Return the (x, y) coordinate for the center point of the cell that contains the specified text.  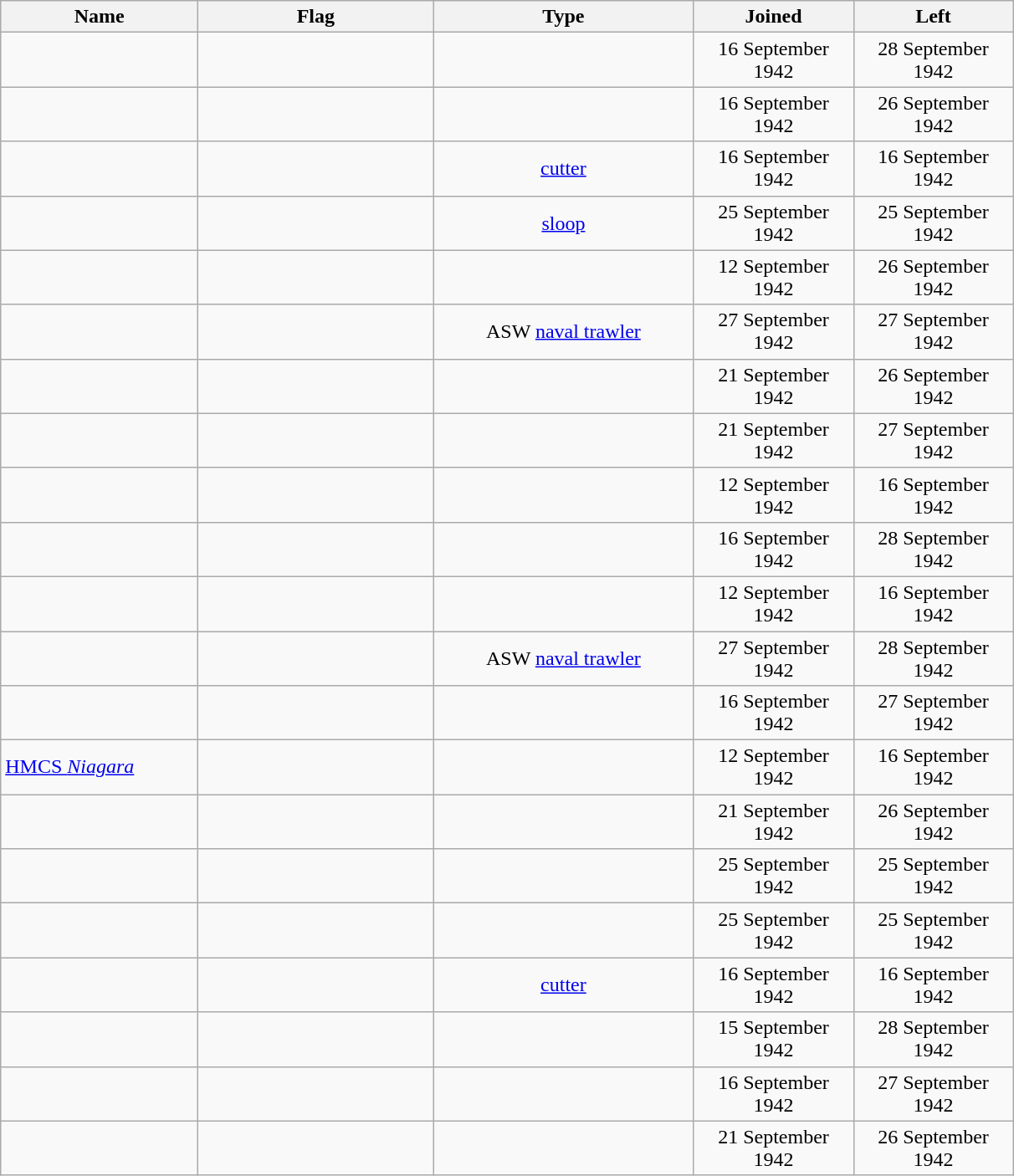
sloop (564, 222)
Type (564, 17)
Flag (316, 17)
Name (100, 17)
Joined (773, 17)
Left (934, 17)
15 September 1942 (773, 1039)
HMCS Niagara (100, 768)
